For the text-containing cell, return its midpoint in [x, y] coordinate format. 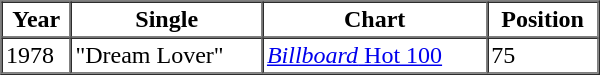
Position [543, 20]
Chart [374, 20]
Year [36, 20]
Billboard Hot 100 [374, 56]
"Dream Lover" [167, 56]
75 [543, 56]
Single [167, 20]
1978 [36, 56]
